Return (X, Y) of the center of cell containing provided text 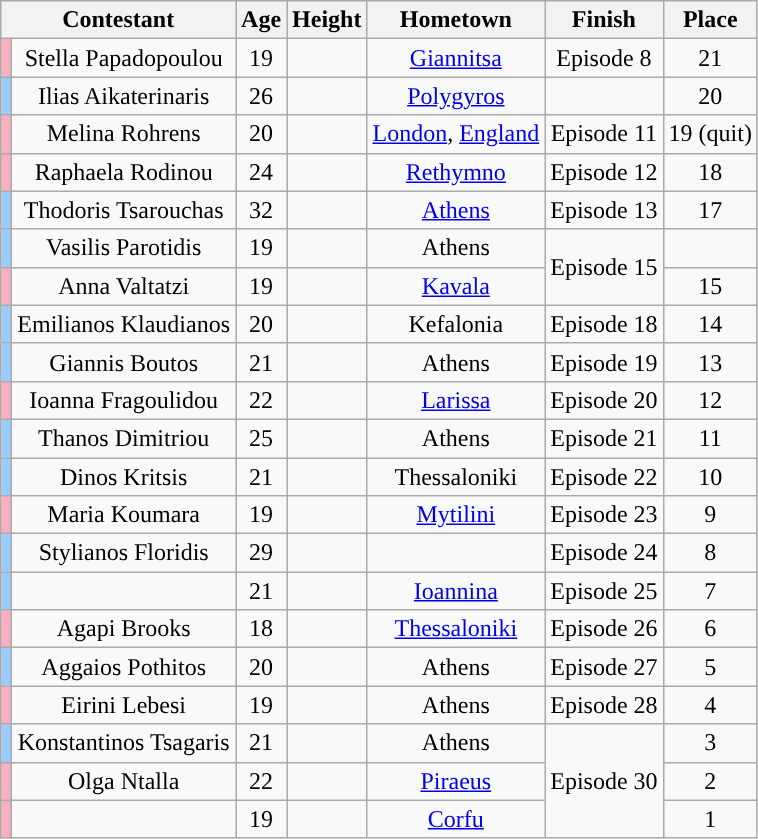
Giannis Boutos (124, 362)
Konstantinos Tsagaris (124, 743)
Polygyros (456, 96)
29 (262, 553)
Episode 21 (604, 438)
15 (710, 286)
Episode 30 (604, 781)
Olga Ntalla (124, 781)
10 (710, 477)
Maria Koumara (124, 515)
Place (710, 20)
Episode 11 (604, 134)
Piraeus (456, 781)
24 (262, 172)
Thanos Dimitriou (124, 438)
Finish (604, 20)
26 (262, 96)
Contestant (118, 20)
9 (710, 515)
1 (710, 819)
12 (710, 400)
Anna Valtatzi (124, 286)
Melina Rohrens (124, 134)
Corfu (456, 819)
32 (262, 210)
14 (710, 324)
Larissa (456, 400)
Episode 13 (604, 210)
Episode 19 (604, 362)
Episode 23 (604, 515)
Episode 27 (604, 667)
Episode 26 (604, 629)
Episode 12 (604, 172)
Eirini Lebesi (124, 705)
Hometown (456, 20)
Emilianos Klaudianos (124, 324)
Aggaios Pothitos (124, 667)
Stylianos Floridis (124, 553)
Kavala (456, 286)
Rethymno (456, 172)
Episode 8 (604, 58)
London, England (456, 134)
Episode 22 (604, 477)
Episode 15 (604, 267)
7 (710, 591)
Kefalonia (456, 324)
25 (262, 438)
4 (710, 705)
2 (710, 781)
17 (710, 210)
Episode 20 (604, 400)
11 (710, 438)
Height (327, 20)
Episode 18 (604, 324)
5 (710, 667)
Dinos Kritsis (124, 477)
3 (710, 743)
Raphaela Rodinou (124, 172)
Ioanna Fragoulidou (124, 400)
Episode 28 (604, 705)
Ilias Aikaterinaris (124, 96)
Ioannina (456, 591)
13 (710, 362)
Vasilis Parotidis (124, 248)
Thodoris Tsarouchas (124, 210)
Mytilini (456, 515)
Agapi Brooks (124, 629)
19 (quit) (710, 134)
Episode 25 (604, 591)
8 (710, 553)
6 (710, 629)
Giannitsa (456, 58)
Age (262, 20)
Stella Papadopoulou (124, 58)
Episode 24 (604, 553)
